Capture the cell that displays the provided text and extract its [x, y] central coordinate. 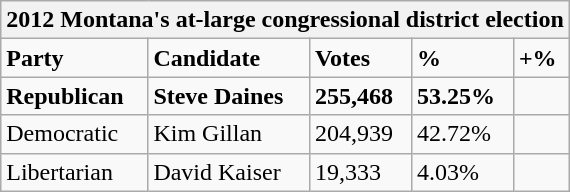
Candidate [229, 58]
David Kaiser [229, 172]
Kim Gillan [229, 134]
Democratic [74, 134]
Steve Daines [229, 96]
+% [541, 58]
4.03% [462, 172]
Libertarian [74, 172]
19,333 [360, 172]
53.25% [462, 96]
Votes [360, 58]
Republican [74, 96]
2012 Montana's at-large congressional district election [286, 20]
Party [74, 58]
% [462, 58]
42.72% [462, 134]
204,939 [360, 134]
255,468 [360, 96]
